Pinpoint the cell where the given text exists, returning its (X, Y) midpoint coordinate. 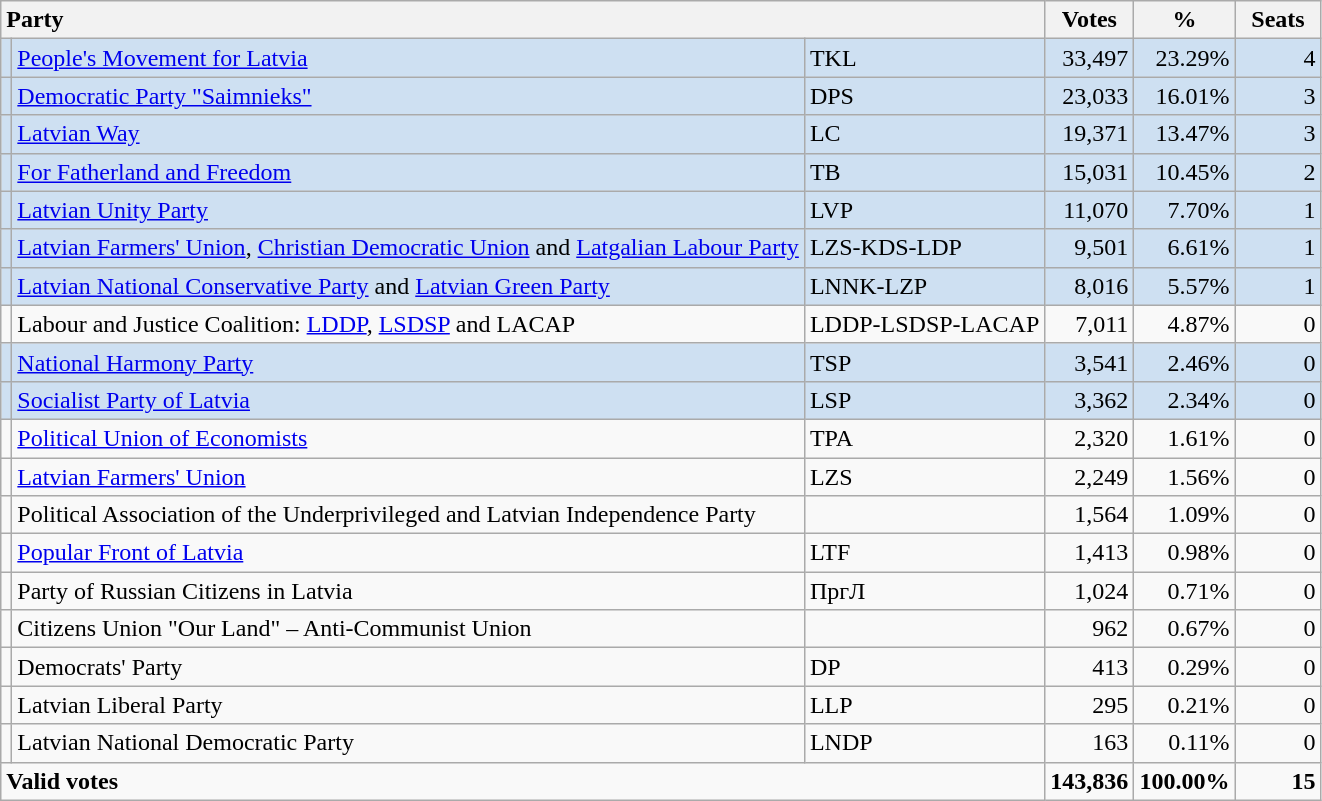
TPA (924, 438)
19,371 (1090, 134)
Labour and Justice Coalition: LDDP, LSDSP and LACAP (408, 324)
2,249 (1090, 477)
9,501 (1090, 248)
2,320 (1090, 438)
0.29% (1184, 667)
Political Union of Economists (408, 438)
LSP (924, 400)
6.61% (1184, 248)
5.57% (1184, 286)
7.70% (1184, 210)
1,413 (1090, 553)
LC (924, 134)
4 (1278, 58)
DPS (924, 96)
15 (1278, 781)
For Fatherland and Freedom (408, 172)
0.71% (1184, 591)
Popular Front of Latvia (408, 553)
8,016 (1090, 286)
7,011 (1090, 324)
LNDP (924, 743)
Votes (1090, 20)
13.47% (1184, 134)
ПргЛ (924, 591)
0.67% (1184, 629)
LDDP-LSDSP-LACAP (924, 324)
Party (523, 20)
Latvian Liberal Party (408, 705)
10.45% (1184, 172)
100.00% (1184, 781)
LZS (924, 477)
Party of Russian Citizens in Latvia (408, 591)
LVP (924, 210)
Latvian Farmers' Union, Christian Democratic Union and Latgalian Labour Party (408, 248)
0.21% (1184, 705)
Latvian National Democratic Party (408, 743)
LNNK-LZP (924, 286)
4.87% (1184, 324)
DP (924, 667)
23.29% (1184, 58)
11,070 (1090, 210)
295 (1090, 705)
Latvian National Conservative Party and Latvian Green Party (408, 286)
Latvian Way (408, 134)
23,033 (1090, 96)
0.11% (1184, 743)
3,541 (1090, 362)
1.61% (1184, 438)
0.98% (1184, 553)
TB (924, 172)
LTF (924, 553)
TSP (924, 362)
Valid votes (523, 781)
413 (1090, 667)
1.56% (1184, 477)
16.01% (1184, 96)
1.09% (1184, 515)
Seats (1278, 20)
2 (1278, 172)
143,836 (1090, 781)
Latvian Farmers' Union (408, 477)
Political Association of the Underprivileged and Latvian Independence Party (408, 515)
National Harmony Party (408, 362)
15,031 (1090, 172)
Citizens Union "Our Land" – Anti-Communist Union (408, 629)
% (1184, 20)
962 (1090, 629)
People's Movement for Latvia (408, 58)
2.34% (1184, 400)
1,564 (1090, 515)
Latvian Unity Party (408, 210)
LLP (924, 705)
Socialist Party of Latvia (408, 400)
33,497 (1090, 58)
163 (1090, 743)
LZS-KDS-LDP (924, 248)
Democratic Party "Saimnieks" (408, 96)
Democrats' Party (408, 667)
TKL (924, 58)
1,024 (1090, 591)
3,362 (1090, 400)
2.46% (1184, 362)
